Scan for the cell matching the given text and deliver its [X, Y] coordinate at center. 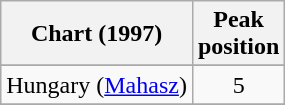
5 [238, 85]
Peakposition [238, 34]
Hungary (Mahasz) [97, 85]
Chart (1997) [97, 34]
